Detect which cell encompasses the target text, then output its [X, Y] center coordinate. 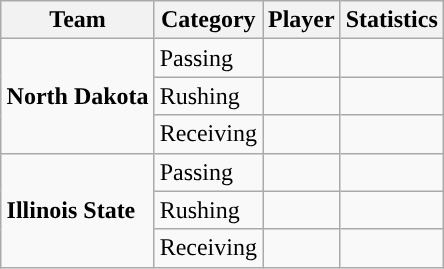
North Dakota [78, 96]
Illinois State [78, 210]
Team [78, 20]
Statistics [392, 20]
Category [208, 20]
Player [301, 20]
